Return the (x, y) coordinate for the center point of the cell that contains the specified text.  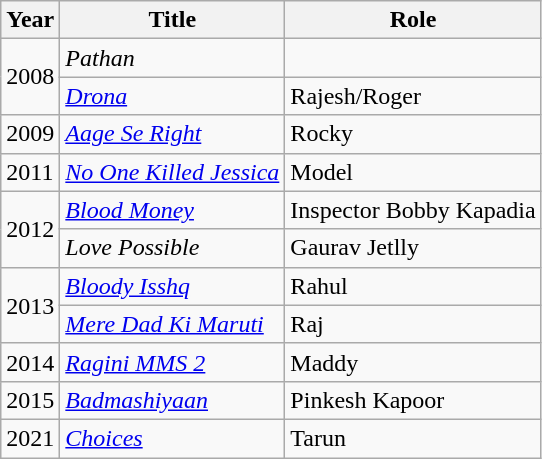
2015 (30, 400)
Title (172, 20)
Maddy (413, 362)
Rajesh/Roger (413, 96)
Year (30, 20)
Rahul (413, 286)
2009 (30, 134)
Gaurav Jetlly (413, 248)
Badmashiyaan (172, 400)
2008 (30, 77)
Aage Se Right (172, 134)
Pathan (172, 58)
2021 (30, 438)
No One Killed Jessica (172, 172)
Ragini MMS 2 (172, 362)
2011 (30, 172)
Blood Money (172, 210)
Pinkesh Kapoor (413, 400)
Bloody Isshq (172, 286)
Rocky (413, 134)
Drona (172, 96)
Model (413, 172)
Role (413, 20)
Love Possible (172, 248)
Tarun (413, 438)
2013 (30, 305)
2012 (30, 229)
Raj (413, 324)
Choices (172, 438)
Inspector Bobby Kapadia (413, 210)
2014 (30, 362)
Mere Dad Ki Maruti (172, 324)
